From the cell containing the given text, extract its center point as [X, Y] coordinate. 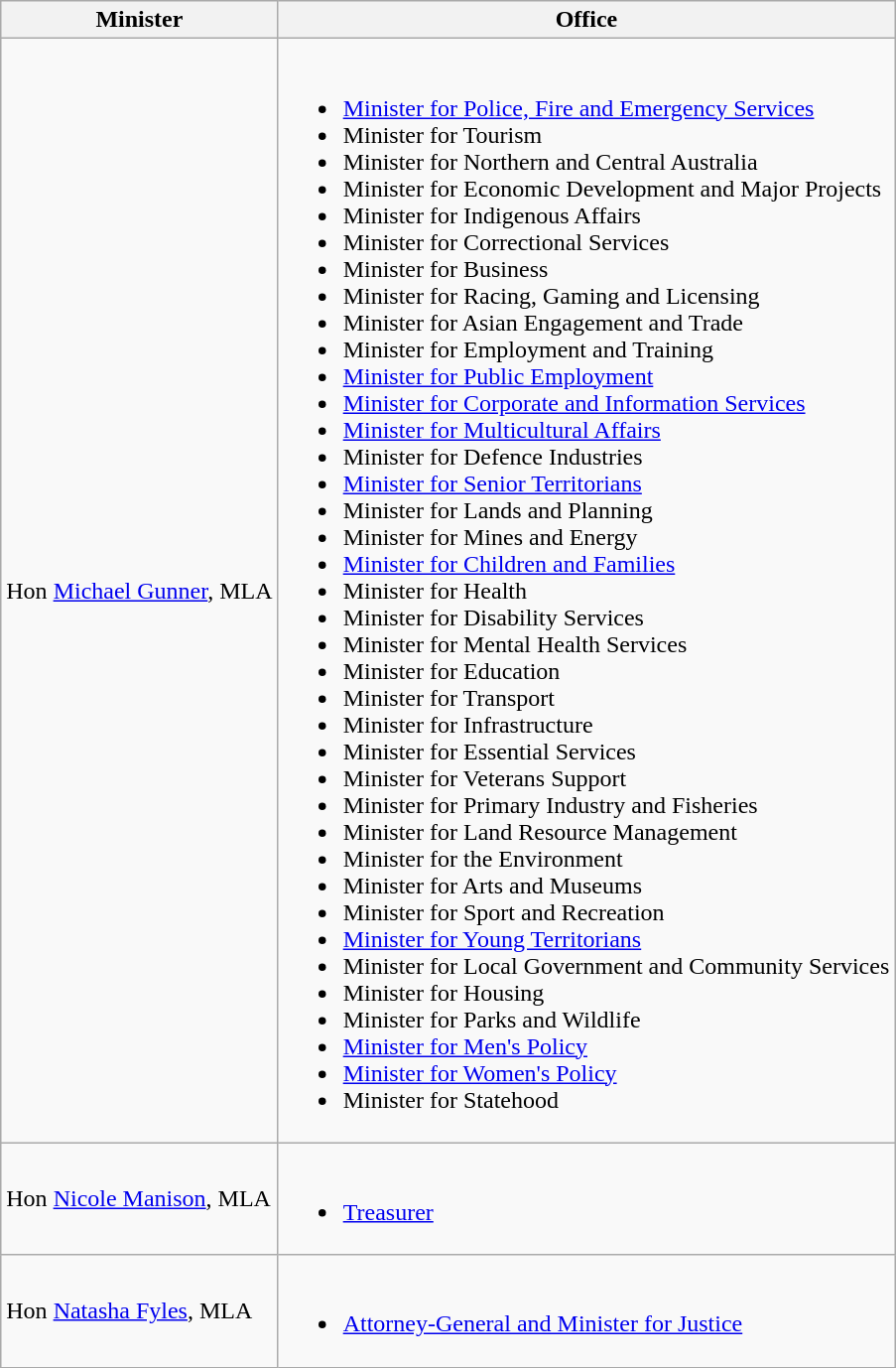
Hon Michael Gunner, MLA [139, 591]
Treasurer [586, 1199]
Attorney-General and Minister for Justice [586, 1310]
Hon Natasha Fyles, MLA [139, 1310]
Minister [139, 20]
Office [586, 20]
Hon Nicole Manison, MLA [139, 1199]
